From the cell containing the given text, extract its center point as (x, y) coordinate. 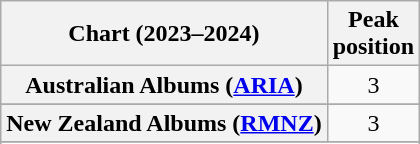
Peakposition (373, 34)
Australian Albums (ARIA) (164, 85)
New Zealand Albums (RMNZ) (164, 123)
Chart (2023–2024) (164, 34)
